From the cell containing the given text, extract its center point as [X, Y] coordinate. 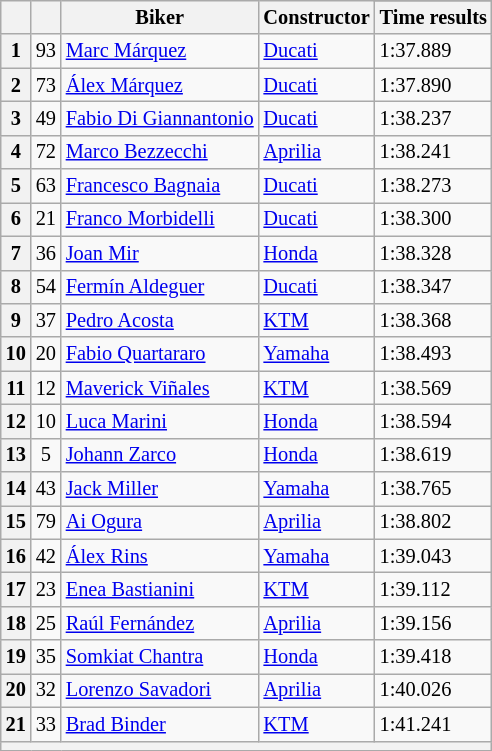
Maverick Viñales [160, 388]
15 [16, 522]
8 [16, 287]
3 [16, 118]
18 [16, 623]
1:37.890 [434, 85]
Pedro Acosta [160, 320]
25 [46, 623]
1:38.765 [434, 489]
1:39.418 [434, 657]
Fabio Di Giannantonio [160, 118]
14 [16, 489]
42 [46, 556]
37 [46, 320]
1:38.493 [434, 354]
Constructor [317, 17]
32 [46, 690]
36 [46, 253]
Álex Márquez [160, 85]
Joan Mir [160, 253]
1:39.043 [434, 556]
Marco Bezzecchi [160, 152]
1:38.328 [434, 253]
Somkiat Chantra [160, 657]
63 [46, 186]
1:38.802 [434, 522]
17 [16, 589]
1:41.241 [434, 724]
93 [46, 51]
Jack Miller [160, 489]
Brad Binder [160, 724]
1:38.594 [434, 421]
43 [46, 489]
1:38.273 [434, 186]
Marc Márquez [160, 51]
13 [16, 455]
Franco Morbidelli [160, 219]
35 [46, 657]
1:39.112 [434, 589]
1 [16, 51]
Álex Rins [160, 556]
1:38.569 [434, 388]
Fermín Aldeguer [160, 287]
1:37.889 [434, 51]
1:40.026 [434, 690]
9 [16, 320]
54 [46, 287]
Raúl Fernández [160, 623]
2 [16, 85]
11 [16, 388]
Fabio Quartararo [160, 354]
Ai Ogura [160, 522]
1:38.237 [434, 118]
49 [46, 118]
73 [46, 85]
1:38.368 [434, 320]
4 [16, 152]
6 [16, 219]
72 [46, 152]
Lorenzo Savadori [160, 690]
7 [16, 253]
Time results [434, 17]
Francesco Bagnaia [160, 186]
Johann Zarco [160, 455]
Enea Bastianini [160, 589]
1:38.619 [434, 455]
23 [46, 589]
Luca Marini [160, 421]
79 [46, 522]
16 [16, 556]
Biker [160, 17]
19 [16, 657]
33 [46, 724]
1:39.156 [434, 623]
1:38.347 [434, 287]
1:38.300 [434, 219]
1:38.241 [434, 152]
